Capture the cell that displays the provided text and extract its (X, Y) central coordinate. 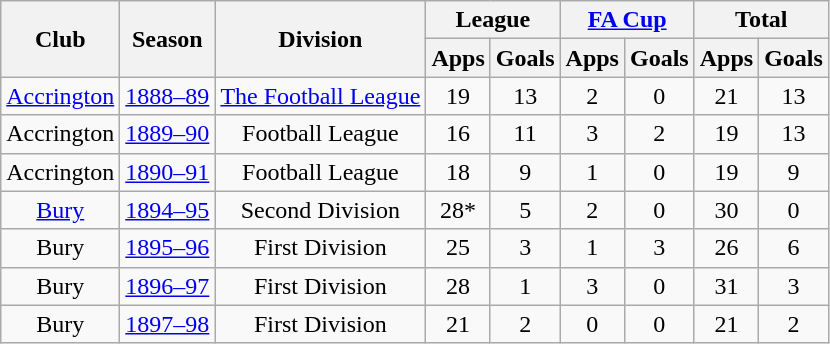
1890–91 (168, 172)
5 (525, 210)
Second Division (320, 210)
18 (458, 172)
Division (320, 39)
FA Cup (627, 20)
The Football League (320, 96)
Season (168, 39)
1894–95 (168, 210)
Total (761, 20)
6 (794, 248)
28 (458, 286)
League (493, 20)
16 (458, 134)
11 (525, 134)
Club (60, 39)
1896–97 (168, 286)
30 (726, 210)
1895–96 (168, 248)
31 (726, 286)
1889–90 (168, 134)
25 (458, 248)
1888–89 (168, 96)
26 (726, 248)
1897–98 (168, 324)
28* (458, 210)
